Provide the (X, Y) coordinate of the cell's center where the given text is located.  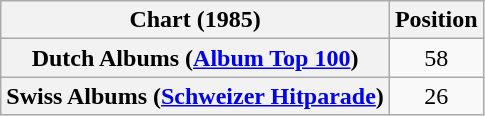
26 (436, 96)
58 (436, 58)
Swiss Albums (Schweizer Hitparade) (196, 96)
Chart (1985) (196, 20)
Dutch Albums (Album Top 100) (196, 58)
Position (436, 20)
